Locate the cell with the specified text and output its [X, Y] center coordinate. 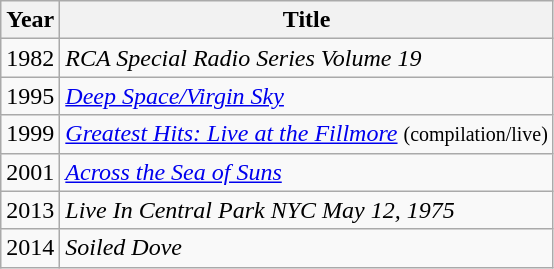
1995 [30, 96]
Soiled Dove [307, 248]
Deep Space/Virgin Sky [307, 96]
Live In Central Park NYC May 12, 1975 [307, 210]
1999 [30, 134]
2014 [30, 248]
Year [30, 20]
2001 [30, 172]
Title [307, 20]
1982 [30, 58]
2013 [30, 210]
RCA Special Radio Series Volume 19 [307, 58]
Greatest Hits: Live at the Fillmore (compilation/live) [307, 134]
Across the Sea of Suns [307, 172]
